Pinpoint the cell where the given text exists, returning its [x, y] midpoint coordinate. 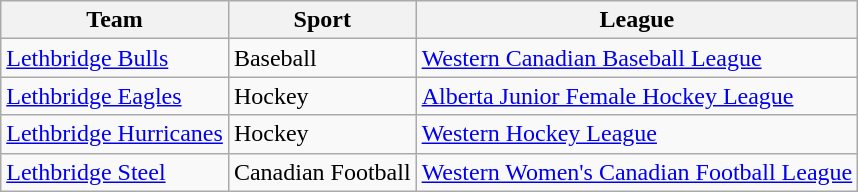
Alberta Junior Female Hockey League [637, 96]
Baseball [322, 58]
Lethbridge Steel [115, 172]
Lethbridge Eagles [115, 96]
Lethbridge Bulls [115, 58]
Lethbridge Hurricanes [115, 134]
Team [115, 20]
Western Women's Canadian Football League [637, 172]
Sport [322, 20]
Canadian Football [322, 172]
League [637, 20]
Western Hockey League [637, 134]
Western Canadian Baseball League [637, 58]
